Search for the cell housing the specified text and yield its (x, y) center coordinate. 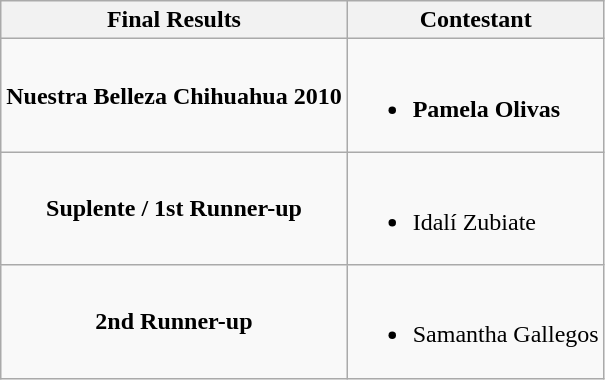
Nuestra Belleza Chihuahua 2010 (174, 96)
2nd Runner-up (174, 322)
Final Results (174, 20)
Idalí Zubiate (476, 208)
Contestant (476, 20)
Suplente / 1st Runner-up (174, 208)
Pamela Olivas (476, 96)
Samantha Gallegos (476, 322)
